Pinpoint the cell where the given text exists, returning its [X, Y] midpoint coordinate. 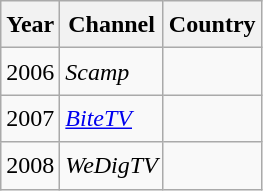
BiteTV [112, 118]
2006 [30, 72]
Country [212, 24]
Year [30, 24]
2008 [30, 166]
2007 [30, 118]
Scamp [112, 72]
WeDigTV [112, 166]
Channel [112, 24]
